Output the [X, Y] coordinate of the center of the cell containing the given text.  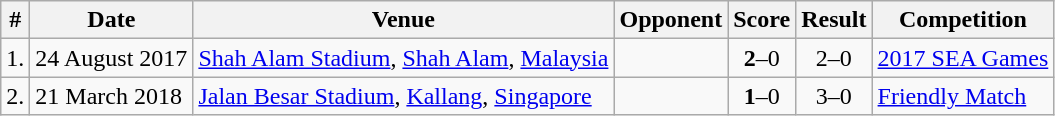
21 March 2018 [112, 96]
1–0 [762, 96]
2. [16, 96]
Jalan Besar Stadium, Kallang, Singapore [404, 96]
Date [112, 20]
Competition [963, 20]
Shah Alam Stadium, Shah Alam, Malaysia [404, 58]
# [16, 20]
2017 SEA Games [963, 58]
Friendly Match [963, 96]
24 August 2017 [112, 58]
1. [16, 58]
Venue [404, 20]
Score [762, 20]
3–0 [834, 96]
Result [834, 20]
Opponent [671, 20]
